Determine the [X, Y] coordinate at the center of the cell enclosing the given text.  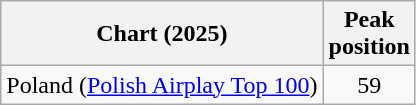
Peakposition [369, 34]
Poland (Polish Airplay Top 100) [162, 85]
Chart (2025) [162, 34]
59 [369, 85]
